Capture the cell that displays the provided text and extract its [X, Y] central coordinate. 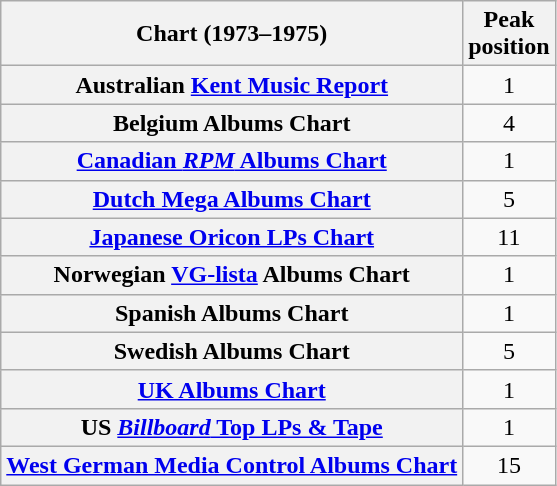
Norwegian VG-lista Albums Chart [232, 275]
Chart (1973–1975) [232, 34]
4 [509, 123]
Spanish Albums Chart [232, 313]
Peakposition [509, 34]
UK Albums Chart [232, 389]
Canadian RPM Albums Chart [232, 161]
West German Media Control Albums Chart [232, 465]
Swedish Albums Chart [232, 351]
Japanese Oricon LPs Chart [232, 237]
11 [509, 237]
Dutch Mega Albums Chart [232, 199]
Belgium Albums Chart [232, 123]
Australian Kent Music Report [232, 85]
15 [509, 465]
US Billboard Top LPs & Tape [232, 427]
